Return (X, Y) of the center of cell containing provided text 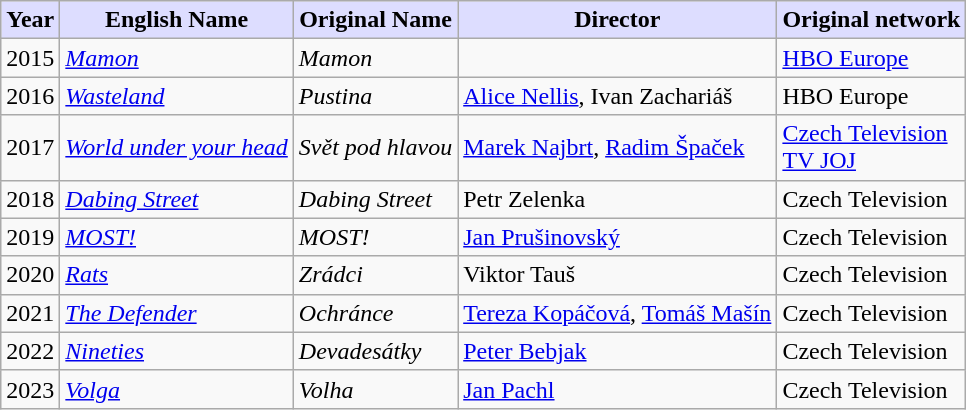
Devadesátky (375, 351)
2020 (30, 275)
Peter Bebjak (618, 351)
World under your head (177, 148)
Alice Nellis, Ivan Zachariáš (618, 96)
2017 (30, 148)
The Defender (177, 313)
Wasteland (177, 96)
Petr Zelenka (618, 199)
Pustina (375, 96)
2019 (30, 237)
Svět pod hlavou (375, 148)
Jan Prušinovský (618, 237)
Czech Television TV JOJ (872, 148)
Volga (177, 389)
Viktor Tauš (618, 275)
2016 (30, 96)
Rats (177, 275)
Tereza Kopáčová, Tomáš Mašín (618, 313)
2023 (30, 389)
Marek Najbrt, Radim Špaček (618, 148)
Volha (375, 389)
Nineties (177, 351)
Director (618, 20)
2015 (30, 58)
Jan Pachl (618, 389)
2022 (30, 351)
Ochránce (375, 313)
English Name (177, 20)
Zrádci (375, 275)
2018 (30, 199)
Original network (872, 20)
Original Name (375, 20)
Year (30, 20)
2021 (30, 313)
